Locate the cell with the specified text and output its (x, y) center coordinate. 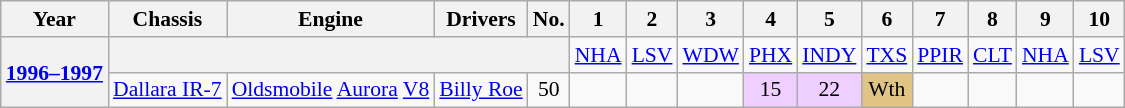
TXS (886, 55)
PHX (770, 55)
Billy Roe (480, 90)
Chassis (168, 19)
10 (1100, 19)
4 (770, 19)
Dallara IR-7 (168, 90)
1 (598, 19)
Wth (886, 90)
8 (992, 19)
Oldsmobile Aurora V8 (331, 90)
Year (54, 19)
50 (549, 90)
7 (940, 19)
6 (886, 19)
5 (829, 19)
3 (710, 19)
15 (770, 90)
Engine (331, 19)
9 (1046, 19)
2 (652, 19)
Drivers (480, 19)
No. (549, 19)
1996–1997 (54, 72)
CLT (992, 55)
INDY (829, 55)
PPIR (940, 55)
22 (829, 90)
WDW (710, 55)
